Find where the given text appears and provide that cell's center as (X, Y) coordinate. 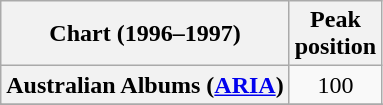
Australian Albums (ARIA) (145, 85)
Chart (1996–1997) (145, 34)
100 (335, 85)
Peakposition (335, 34)
